Provide the (x, y) coordinate of the cell's center where the given text is located.  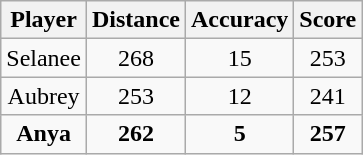
12 (239, 96)
5 (239, 134)
Player (44, 20)
15 (239, 58)
241 (328, 96)
Accuracy (239, 20)
262 (136, 134)
Distance (136, 20)
Score (328, 20)
Selanee (44, 58)
268 (136, 58)
Aubrey (44, 96)
Anya (44, 134)
257 (328, 134)
